Return the (x, y) coordinate for the center point of the cell that contains the specified text.  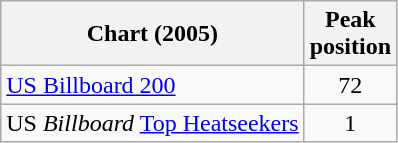
1 (350, 123)
72 (350, 85)
US Billboard 200 (152, 85)
Peakposition (350, 34)
Chart (2005) (152, 34)
US Billboard Top Heatseekers (152, 123)
